Extract the (X, Y) coordinate from the center of the cell holding the provided text.  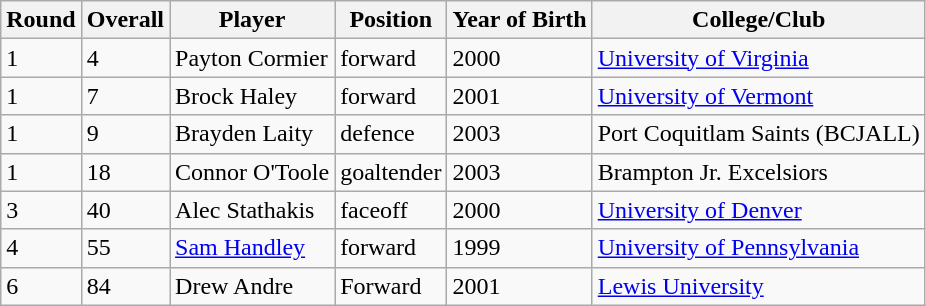
55 (125, 248)
1999 (520, 248)
Overall (125, 20)
Lewis University (758, 286)
Brock Haley (252, 96)
9 (125, 134)
defence (391, 134)
Round (41, 20)
Sam Handley (252, 248)
Connor O'Toole (252, 172)
84 (125, 286)
University of Vermont (758, 96)
40 (125, 210)
University of Pennsylvania (758, 248)
6 (41, 286)
Player (252, 20)
Port Coquitlam Saints (BCJALL) (758, 134)
7 (125, 96)
Year of Birth (520, 20)
University of Denver (758, 210)
Payton Cormier (252, 58)
Drew Andre (252, 286)
Forward (391, 286)
18 (125, 172)
Brayden Laity (252, 134)
Brampton Jr. Excelsiors (758, 172)
faceoff (391, 210)
Position (391, 20)
goaltender (391, 172)
University of Virginia (758, 58)
Alec Stathakis (252, 210)
3 (41, 210)
College/Club (758, 20)
